Find where the given text appears and provide that cell's center as [x, y] coordinate. 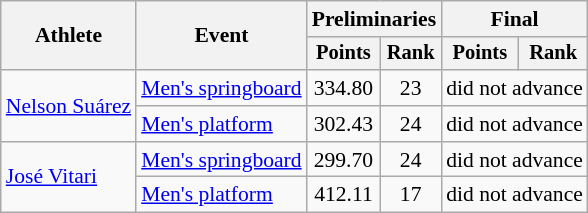
412.11 [344, 195]
299.70 [344, 160]
José Vitari [68, 178]
17 [410, 195]
Event [222, 36]
Preliminaries [374, 19]
302.43 [344, 124]
Nelson Suárez [68, 106]
23 [410, 88]
Final [514, 19]
Athlete [68, 36]
334.80 [344, 88]
